Search for the cell housing the specified text and yield its (X, Y) center coordinate. 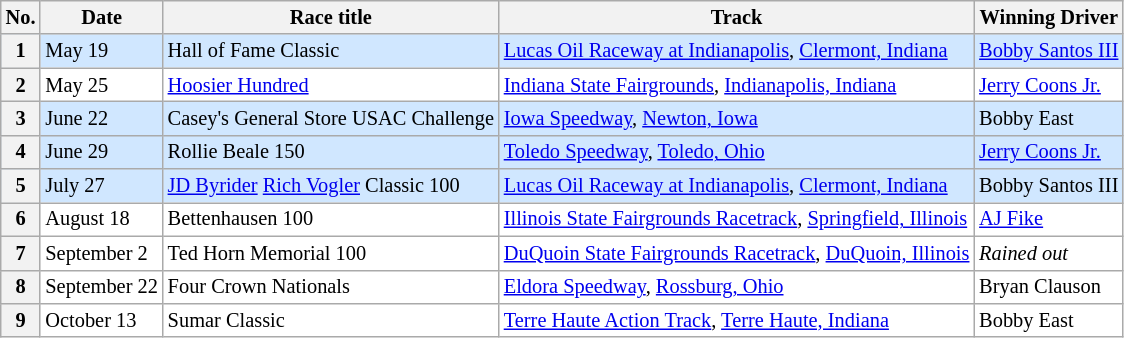
June 22 (101, 118)
Date (101, 17)
Hoosier Hundred (331, 85)
May 25 (101, 85)
Race title (331, 17)
2 (21, 85)
Bettenhausen 100 (331, 219)
Iowa Speedway, Newton, Iowa (736, 118)
JD Byrider Rich Vogler Classic 100 (331, 186)
Ted Horn Memorial 100 (331, 253)
Indiana State Fairgrounds, Indianapolis, Indiana (736, 85)
3 (21, 118)
October 13 (101, 320)
8 (21, 287)
May 19 (101, 51)
September 22 (101, 287)
Track (736, 17)
Terre Haute Action Track, Terre Haute, Indiana (736, 320)
Illinois State Fairgrounds Racetrack, Springfield, Illinois (736, 219)
Casey's General Store USAC Challenge (331, 118)
Rollie Beale 150 (331, 152)
4 (21, 152)
1 (21, 51)
Eldora Speedway, Rossburg, Ohio (736, 287)
DuQuoin State Fairgrounds Racetrack, DuQuoin, Illinois (736, 253)
August 18 (101, 219)
5 (21, 186)
7 (21, 253)
Sumar Classic (331, 320)
September 2 (101, 253)
Hall of Fame Classic (331, 51)
June 29 (101, 152)
Four Crown Nationals (331, 287)
AJ Fike (1048, 219)
Toledo Speedway, Toledo, Ohio (736, 152)
No. (21, 17)
9 (21, 320)
Bryan Clauson (1048, 287)
Winning Driver (1048, 17)
Rained out (1048, 253)
6 (21, 219)
July 27 (101, 186)
